Return the (x, y) coordinate for the center point of the cell that contains the specified text.  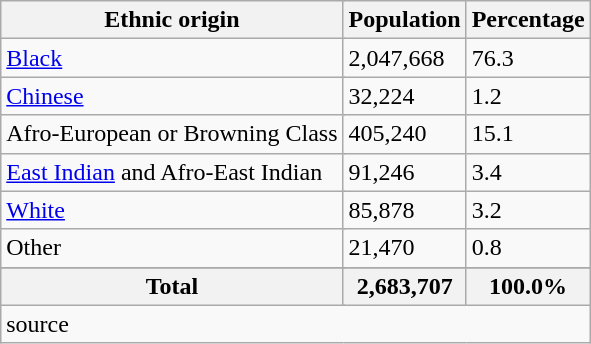
21,470 (404, 248)
East Indian and Afro-East Indian (172, 172)
Other (172, 248)
Afro-European or Browning Class (172, 134)
32,224 (404, 96)
Total (172, 286)
2,047,668 (404, 58)
2,683,707 (404, 286)
91,246 (404, 172)
3.2 (528, 210)
Ethnic origin (172, 20)
1.2 (528, 96)
15.1 (528, 134)
0.8 (528, 248)
405,240 (404, 134)
Population (404, 20)
3.4 (528, 172)
White (172, 210)
Percentage (528, 20)
Black (172, 58)
85,878 (404, 210)
Chinese (172, 96)
76.3 (528, 58)
100.0% (528, 286)
source (296, 324)
